Detect which cell encompasses the target text, then output its (x, y) center coordinate. 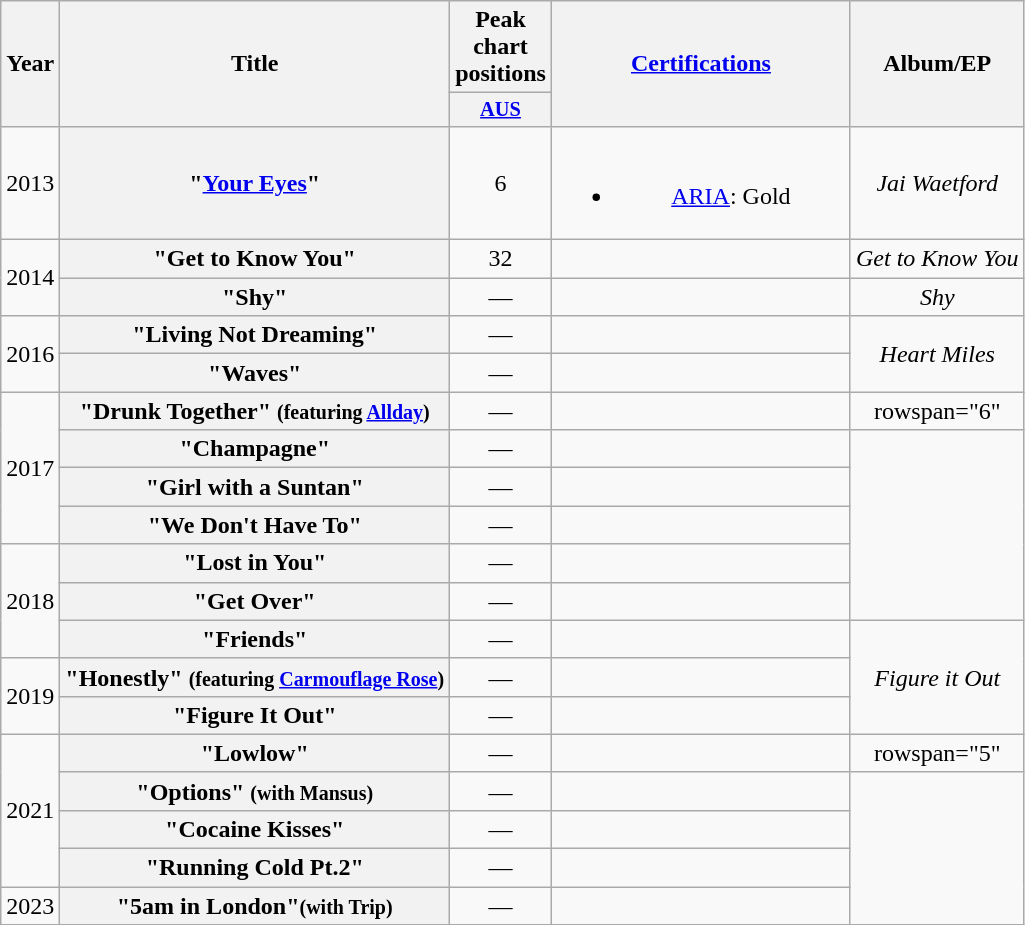
"Waves" (255, 373)
2016 (30, 354)
2017 (30, 468)
Title (255, 64)
"5am in London"(with Trip) (255, 906)
2013 (30, 182)
Get to Know You (937, 259)
Certifications (700, 64)
"Honestly" (featuring Carmouflage Rose) (255, 677)
"Lost in You" (255, 563)
"Get Over" (255, 601)
"Running Cold Pt.2" (255, 868)
"Cocaine Kisses" (255, 829)
2014 (30, 278)
"Shy" (255, 297)
Heart Miles (937, 354)
ARIA: Gold (700, 182)
"Champagne" (255, 449)
"Living Not Dreaming" (255, 335)
"Lowlow" (255, 753)
2018 (30, 601)
"Girl with a Suntan" (255, 487)
Peak chart positions (501, 47)
Figure it Out (937, 677)
"Friends" (255, 639)
"Options" (with Mansus) (255, 791)
"Figure It Out" (255, 715)
32 (501, 259)
"Drunk Together" (featuring Allday) (255, 411)
2021 (30, 810)
rowspan="5" (937, 753)
Jai Waetford (937, 182)
"We Don't Have To" (255, 525)
2023 (30, 906)
"Your Eyes" (255, 182)
6 (501, 182)
Album/EP (937, 64)
rowspan="6" (937, 411)
Shy (937, 297)
"Get to Know You" (255, 259)
2019 (30, 696)
AUS (501, 110)
Year (30, 64)
